Output the (x, y) coordinate of the center of the cell containing the given text.  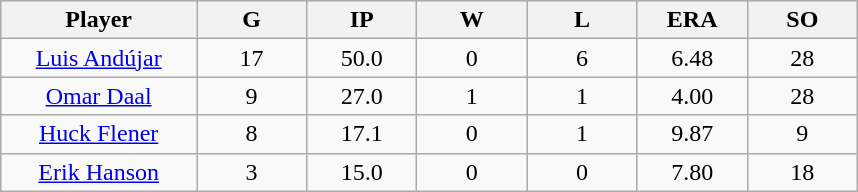
ERA (692, 20)
Erik Hanson (99, 172)
G (252, 20)
Luis Andújar (99, 58)
6.48 (692, 58)
9.87 (692, 134)
7.80 (692, 172)
SO (802, 20)
IP (362, 20)
Player (99, 20)
15.0 (362, 172)
Huck Flener (99, 134)
Omar Daal (99, 96)
4.00 (692, 96)
27.0 (362, 96)
6 (582, 58)
17 (252, 58)
17.1 (362, 134)
50.0 (362, 58)
3 (252, 172)
W (472, 20)
18 (802, 172)
8 (252, 134)
L (582, 20)
